For the text-containing cell, return its midpoint in (x, y) coordinate format. 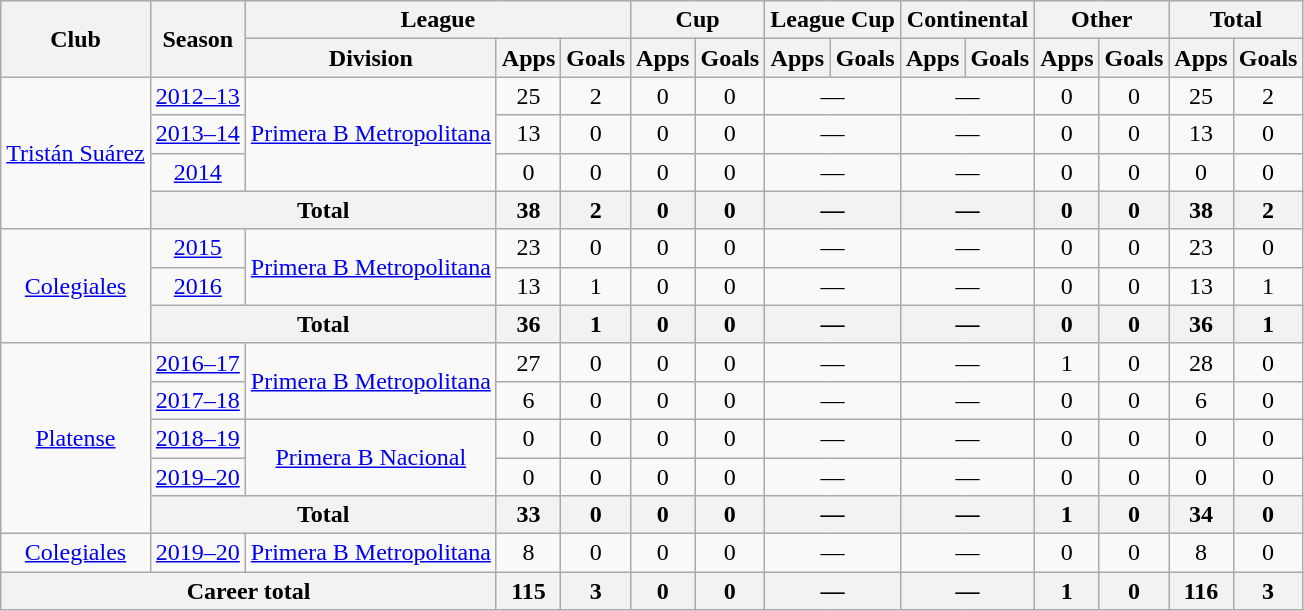
Career total (249, 591)
2017–18 (198, 400)
33 (528, 515)
Tristán Suárez (76, 153)
Continental (967, 20)
2015 (198, 248)
2018–19 (198, 438)
34 (1201, 515)
Club (76, 39)
League Cup (833, 20)
2016 (198, 286)
116 (1201, 591)
2016–17 (198, 362)
2014 (198, 172)
League (438, 20)
Season (198, 39)
Division (370, 58)
115 (528, 591)
Platense (76, 438)
2012–13 (198, 96)
27 (528, 362)
Other (1102, 20)
2013–14 (198, 134)
Cup (698, 20)
Primera B Nacional (370, 457)
28 (1201, 362)
